Detect which cell encompasses the target text, then output its [X, Y] center coordinate. 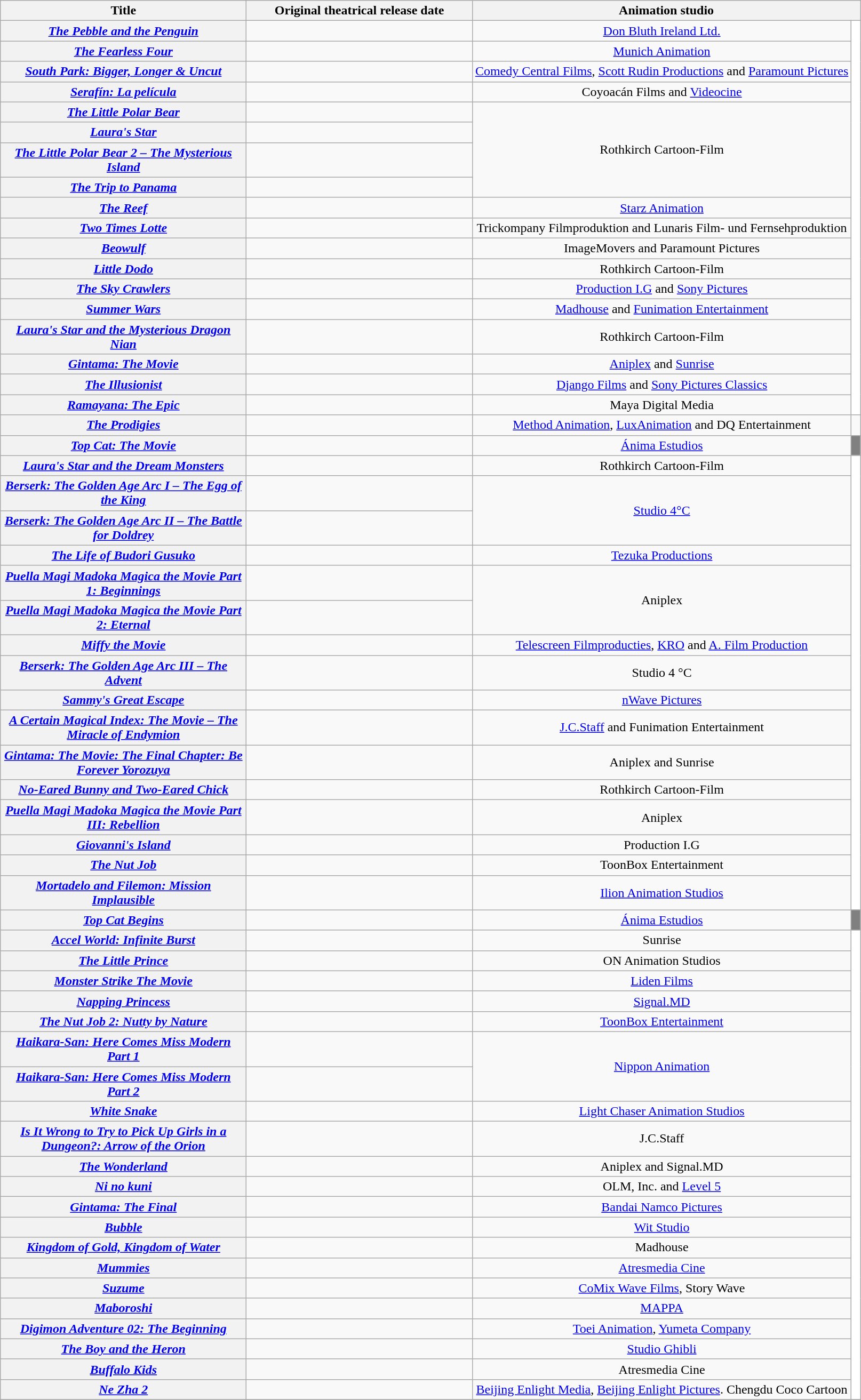
Puella Magi Madoka Magica the Movie Part 2: Eternal [124, 618]
The Little Polar Bear 2 – The Mysterious Island [124, 160]
ON Animation Studios [661, 961]
Puella Magi Madoka Magica the Movie Part III: Rebellion [124, 817]
Napping Princess [124, 1001]
A Certain Magical Index: The Movie – The Miracle of Endymion [124, 727]
Summer Wars [124, 309]
Studio Ghibli [661, 1349]
Liden Films [661, 981]
Title [124, 11]
Bandai Namco Pictures [661, 1207]
Production I.G [661, 845]
Is It Wrong to Try to Pick Up Girls in a Dungeon?: Arrow of the Orion [124, 1139]
Wit Studio [661, 1227]
Haikara-San: Here Comes Miss Modern Part 2 [124, 1084]
CoMix Wave Films, Story Wave [661, 1288]
Studio 4°C [661, 510]
Mummies [124, 1268]
Production I.G and Sony Pictures [661, 289]
Berserk: The Golden Age Arc I – The Egg of the King [124, 493]
Signal.MD [661, 1001]
Laura's Star and the Mysterious Dragon Nian [124, 337]
Top Cat Begins [124, 920]
Madhouse and Funimation Entertainment [661, 309]
Light Chaser Animation Studios [661, 1111]
The Fearless Four [124, 51]
Little Dodo [124, 268]
No-Eared Bunny and Two-Eared Chick [124, 790]
Serafín: La película [124, 92]
Sammy's Great Escape [124, 700]
The Pebble and the Penguin [124, 31]
Munich Animation [661, 51]
Bubble [124, 1227]
The Illusionist [124, 385]
J.C.Staff and Funimation Entertainment [661, 727]
Telescreen Filmproducties, KRO and A. Film Production [661, 645]
The Wonderland [124, 1166]
White Snake [124, 1111]
Maya Digital Media [661, 405]
South Park: Bigger, Longer & Uncut [124, 71]
The Sky Crawlers [124, 289]
Ne Zha 2 [124, 1389]
Accel World: Infinite Burst [124, 940]
Django Films and Sony Pictures Classics [661, 385]
Trickompany Filmproduktion and Lunaris Film- und Fernsehproduktion [661, 228]
Ramayana: The Epic [124, 405]
ImageMovers and Paramount Pictures [661, 248]
Buffalo Kids [124, 1369]
Giovanni's Island [124, 845]
The Little Prince [124, 961]
Gintama: The Movie [124, 364]
Puella Magi Madoka Magica the Movie Part 1: Beginnings [124, 582]
Don Bluth Ireland Ltd. [661, 31]
Method Animation, LuxAnimation and DQ Entertainment [661, 425]
The Trip to Panama [124, 187]
Tezuka Productions [661, 555]
Top Cat: The Movie [124, 445]
J.C.Staff [661, 1139]
The Boy and the Heron [124, 1349]
Kingdom of Gold, Kingdom of Water [124, 1247]
The Little Polar Bear [124, 112]
Suzume [124, 1288]
The Nut Job 2: Nutty by Nature [124, 1021]
Maboroshi [124, 1308]
Mortadelo and Filemon: Mission Implausible [124, 893]
OLM, Inc. and Level 5 [661, 1187]
Berserk: The Golden Age Arc III – The Advent [124, 672]
Animation studio [666, 11]
The Prodigies [124, 425]
Ilion Animation Studios [661, 893]
Madhouse [661, 1247]
The Nut Job [124, 865]
Monster Strike The Movie [124, 981]
Coyoacán Films and Videocine [661, 92]
Digimon Adventure 02: The Beginning [124, 1329]
MAPPA [661, 1308]
Comedy Central Films, Scott Rudin Productions and Paramount Pictures [661, 71]
nWave Pictures [661, 700]
Haikara-San: Here Comes Miss Modern Part 1 [124, 1049]
Laura's Star and the Dream Monsters [124, 466]
Beijing Enlight Media, Beijing Enlight Pictures. Chengdu Coco Cartoon [661, 1389]
Toei Animation, Yumeta Company [661, 1329]
The Reef [124, 207]
Gintama: The Movie: The Final Chapter: Be Forever Yorozuya [124, 763]
Berserk: The Golden Age Arc II – The Battle for Doldrey [124, 528]
Gintama: The Final [124, 1207]
Starz Animation [661, 207]
Two Times Lotte [124, 228]
Laura's Star [124, 132]
Studio 4 °C [661, 672]
Aniplex and Signal.MD [661, 1166]
Nippon Animation [661, 1066]
The Life of Budori Gusuko [124, 555]
Ni no kuni [124, 1187]
Beowulf [124, 248]
Sunrise [661, 940]
Original theatrical release date [360, 11]
Miffy the Movie [124, 645]
